Scan for the cell matching the given text and deliver its [X, Y] coordinate at center. 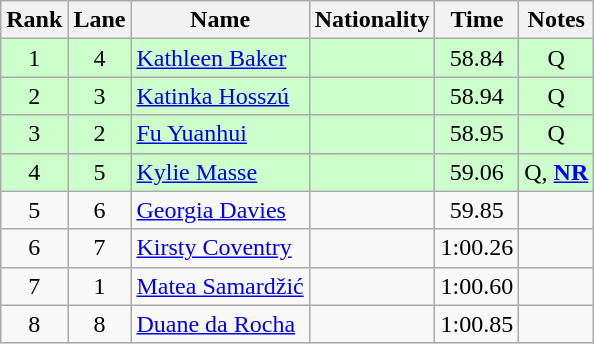
Name [220, 20]
Duane da Rocha [220, 324]
1:00.85 [477, 324]
Notes [556, 20]
58.95 [477, 134]
59.06 [477, 172]
58.84 [477, 58]
Q, NR [556, 172]
Matea Samardžić [220, 286]
1:00.60 [477, 286]
59.85 [477, 210]
Rank [34, 20]
Fu Yuanhui [220, 134]
58.94 [477, 96]
Kylie Masse [220, 172]
Kathleen Baker [220, 58]
Katinka Hosszú [220, 96]
Kirsty Coventry [220, 248]
1:00.26 [477, 248]
Time [477, 20]
Lane [100, 20]
Nationality [372, 20]
Georgia Davies [220, 210]
